Output the [X, Y] coordinate of the center of the cell containing the given text.  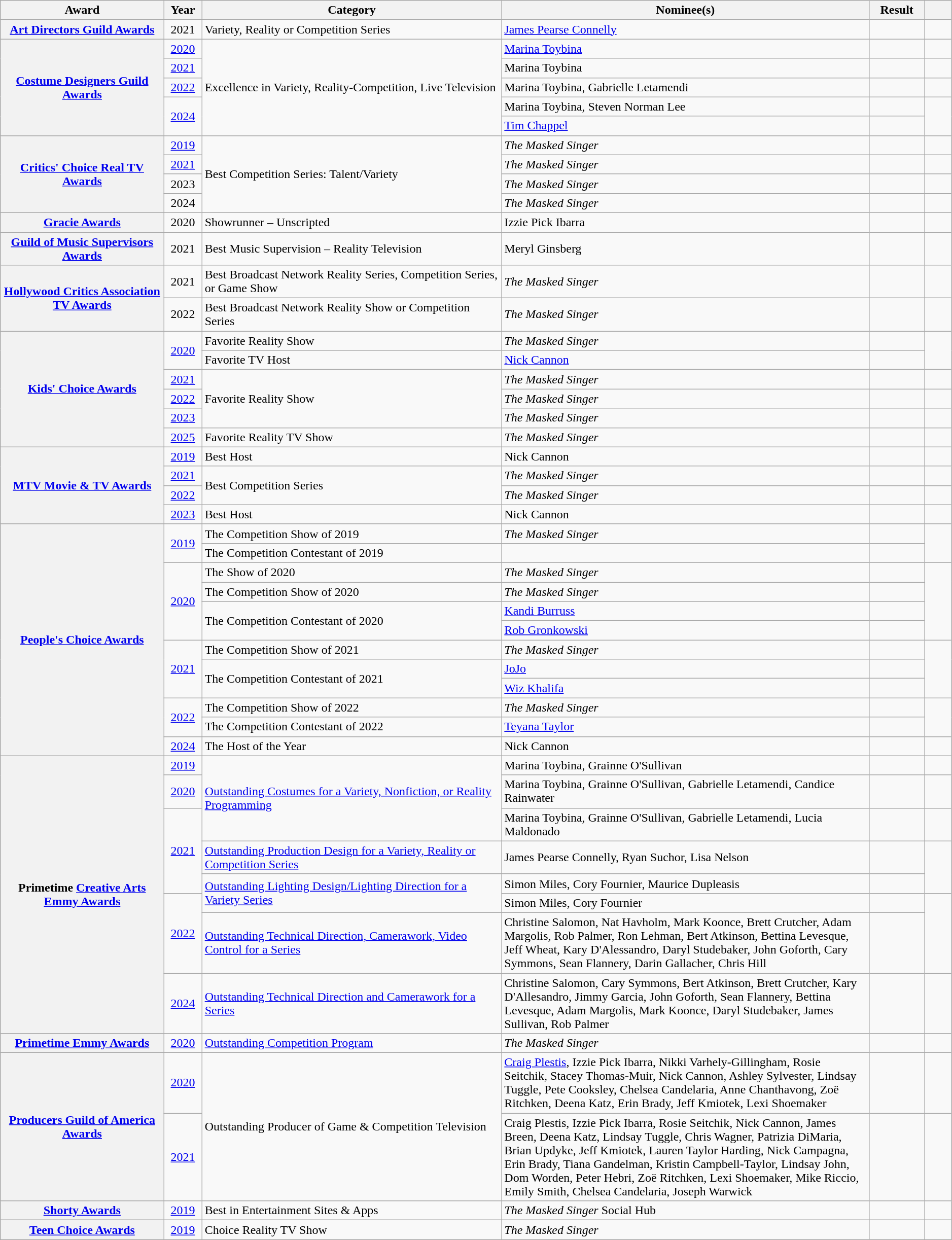
Costume Designers Guild Awards [82, 87]
Producers Guild of America Awards [82, 1127]
Best Music Supervision – Reality Television [352, 249]
Outstanding Competition Program [352, 1043]
Outstanding Producer of Game & Competition Television [352, 1127]
Izzie Pick Ibarra [686, 222]
The Competition Show of 2019 [352, 534]
Meryl Ginsberg [686, 249]
Best in Entertainment Sites & Apps [352, 1211]
James Pearse Connelly [686, 29]
Best Broadcast Network Reality Show or Competition Series [352, 314]
Critics' Choice Real TV Awards [82, 174]
Result [897, 10]
Variety, Reality or Competition Series [352, 29]
Marina Toybina, Steven Norman Lee [686, 107]
Teen Choice Awards [82, 1230]
People's Choice Awards [82, 640]
The Competition Show of 2022 [352, 707]
Hollywood Critics Association TV Awards [82, 298]
Marina Toybina, Grainne O'Sullivan, Gabrielle Letamendi, Candice Rainwater [686, 791]
Wiz Khalifa [686, 688]
Year [183, 10]
Marina Toybina, Grainne O'Sullivan [686, 765]
Best Competition Series [352, 485]
MTV Movie & TV Awards [82, 485]
Choice Reality TV Show [352, 1230]
Rob Gronkowski [686, 630]
The Show of 2020 [352, 572]
JoJo [686, 669]
Outstanding Production Design for a Variety, Reality or Competition Series [352, 857]
Art Directors Guild Awards [82, 29]
Kids' Choice Awards [82, 389]
The Host of the Year [352, 746]
Kandi Burruss [686, 611]
Simon Miles, Cory Fournier, Maurice Dupleasis [686, 883]
Teyana Taylor [686, 727]
Best Broadcast Network Reality Series, Competition Series, or Game Show [352, 282]
Marina Toybina, Grainne O'Sullivan, Gabrielle Letamendi, Lucia Maldonado [686, 825]
Gracie Awards [82, 222]
Shorty Awards [82, 1211]
Tim Chappel [686, 126]
The Masked Singer Social Hub [686, 1211]
Excellence in Variety, Reality-Competition, Live Television [352, 87]
Simon Miles, Cory Fournier [686, 903]
Primetime Emmy Awards [82, 1043]
2025 [183, 437]
Favorite TV Host [352, 360]
Primetime Creative Arts Emmy Awards [82, 895]
James Pearse Connelly, Ryan Suchor, Lisa Nelson [686, 857]
The Competition Show of 2021 [352, 650]
The Competition Contestant of 2021 [352, 679]
Outstanding Lighting Design/Lighting Direction for a Variety Series [352, 893]
Best Competition Series: Talent/Variety [352, 174]
Guild of Music Supervisors Awards [82, 249]
Nominee(s) [686, 10]
Showrunner – Unscripted [352, 222]
The Competition Contestant of 2022 [352, 727]
The Competition Contestant of 2020 [352, 621]
Outstanding Technical Direction and Camerawork for a Series [352, 1003]
Category [352, 10]
Favorite Reality TV Show [352, 437]
Outstanding Costumes for a Variety, Nonfiction, or Reality Programming [352, 798]
The Competition Contestant of 2019 [352, 553]
Marina Toybina, Gabrielle Letamendi [686, 87]
The Competition Show of 2020 [352, 592]
Award [82, 10]
Outstanding Technical Direction, Camerawork, Video Control for a Series [352, 942]
